For the text-containing cell, return its midpoint in (X, Y) coordinate format. 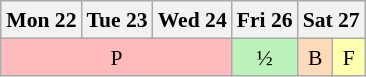
Mon 22 (41, 20)
B (316, 56)
½ (265, 56)
Fri 26 (265, 20)
Sat 27 (332, 20)
F (349, 56)
Wed 24 (192, 20)
P (116, 56)
Tue 23 (118, 20)
